Identify which cell holds the provided text, then report its (x, y) central coordinate. 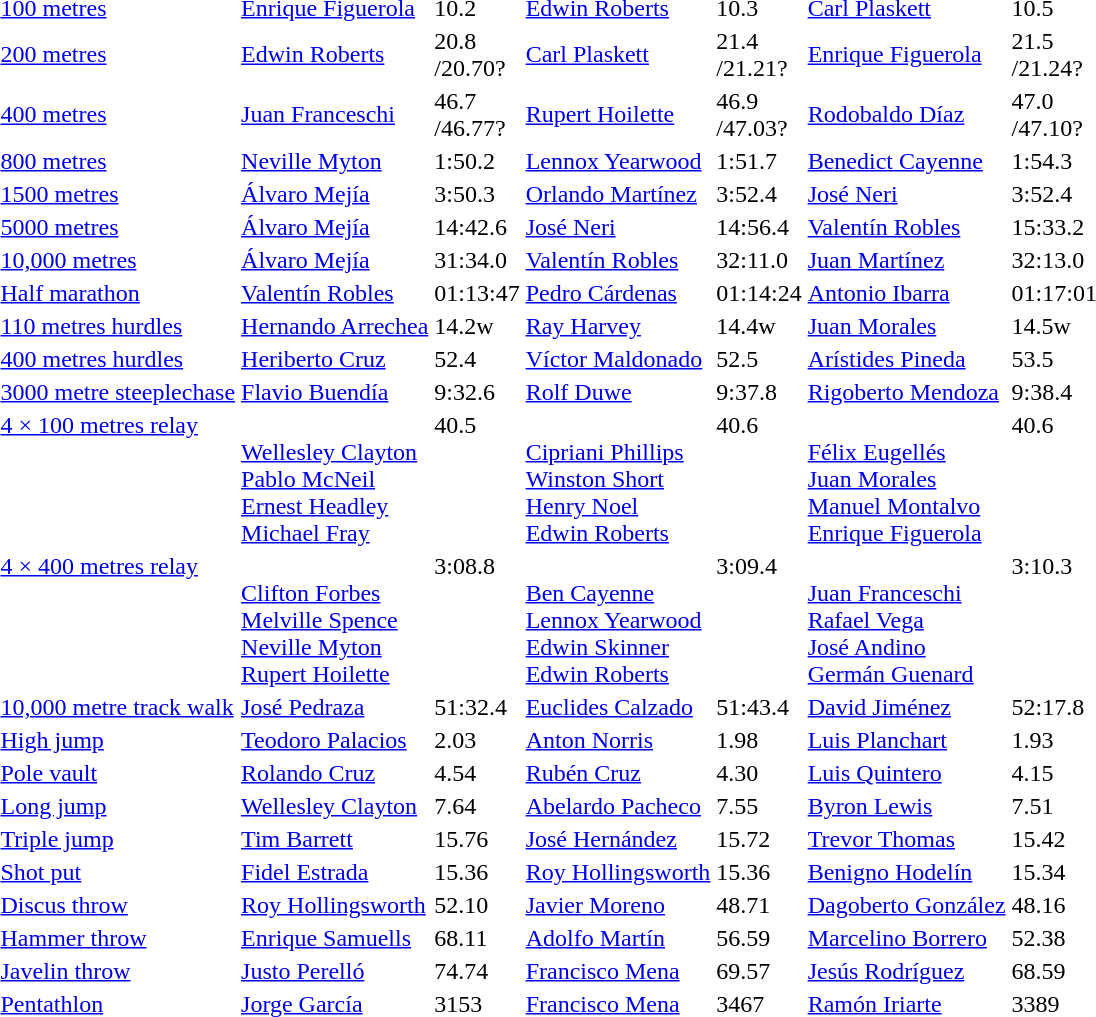
Rubén Cruz (618, 773)
Ray Harvey (618, 326)
Teodoro Palacios (335, 740)
Juan Martínez (906, 260)
1:50.2 (477, 161)
40.6 (759, 479)
Adolfo Martín (618, 938)
Félix Eugellés Juan Morales Manuel Montalvo Enrique Figuerola (906, 479)
7.55 (759, 806)
3:09.4 (759, 620)
Luis Quintero (906, 773)
Trevor Thomas (906, 839)
Juan Franceschi (335, 114)
José Hernández (618, 839)
Pedro Cárdenas (618, 293)
01:14:24 (759, 293)
Francisco Mena (618, 971)
Tim Barrett (335, 839)
Wellesley Clayton Pablo McNeil Ernest Headley Michael Fray (335, 479)
Rolando Cruz (335, 773)
68.11 (477, 938)
Víctor Maldonado (618, 359)
69.57 (759, 971)
Flavio Buendía (335, 392)
1.98 (759, 740)
14:42.6 (477, 227)
3:08.8 (477, 620)
9:32.6 (477, 392)
Justo Perelló (335, 971)
Lennox Yearwood (618, 161)
15.76 (477, 839)
Hernando Arrechea (335, 326)
Rigoberto Mendoza (906, 392)
1:51.7 (759, 161)
9:37.8 (759, 392)
Luis Planchart (906, 740)
Jesús Rodríguez (906, 971)
46.9/47.03? (759, 114)
3:50.3 (477, 194)
52.5 (759, 359)
Carl Plaskett (618, 54)
01:13:47 (477, 293)
Heriberto Cruz (335, 359)
Wellesley Clayton (335, 806)
José Pedraza (335, 707)
15.72 (759, 839)
Juan Morales (906, 326)
Byron Lewis (906, 806)
14:56.4 (759, 227)
32:11.0 (759, 260)
Rolf Duwe (618, 392)
46.7/46.77? (477, 114)
Enrique Samuells (335, 938)
31:34.0 (477, 260)
Anton Norris (618, 740)
Ben Cayenne Lennox Yearwood Edwin Skinner Edwin Roberts (618, 620)
74.74 (477, 971)
Arístides Pineda (906, 359)
56.59 (759, 938)
Euclides Calzado (618, 707)
21.4/21.21? (759, 54)
David Jiménez (906, 707)
Juan Franceschi Rafael Vega José Andino Germán Guenard (906, 620)
4.30 (759, 773)
51:43.4 (759, 707)
Abelardo Pacheco (618, 806)
48.71 (759, 905)
Dagoberto González (906, 905)
Rupert Hoilette (618, 114)
20.8/20.70? (477, 54)
7.64 (477, 806)
Fidel Estrada (335, 872)
Antonio Ibarra (906, 293)
52.4 (477, 359)
Javier Moreno (618, 905)
Benigno Hodelín (906, 872)
51:32.4 (477, 707)
Marcelino Borrero (906, 938)
Neville Myton (335, 161)
2.03 (477, 740)
Edwin Roberts (335, 54)
Orlando Martínez (618, 194)
4.54 (477, 773)
52.10 (477, 905)
Rodobaldo Díaz (906, 114)
14.4w (759, 326)
Clifton Forbes Melville Spence Neville Myton Rupert Hoilette (335, 620)
Cipriani Phillips Winston Short Henry Noel Edwin Roberts (618, 479)
3:52.4 (759, 194)
Benedict Cayenne (906, 161)
14.2w (477, 326)
Enrique Figuerola (906, 54)
40.5 (477, 479)
